Pinpoint the cell where the given text exists, returning its [x, y] midpoint coordinate. 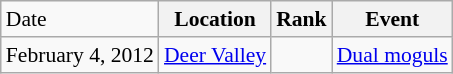
Location [215, 19]
Event [392, 19]
Deer Valley [215, 55]
February 4, 2012 [80, 55]
Date [80, 19]
Dual moguls [392, 55]
Rank [302, 19]
